Search for the cell housing the specified text and yield its (x, y) center coordinate. 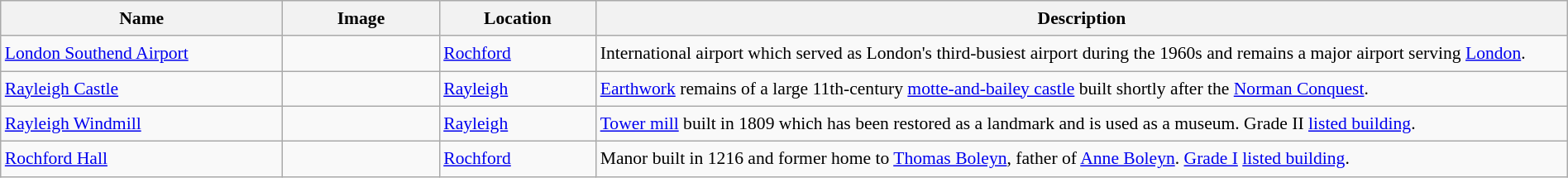
International airport which served as London's third-busiest airport during the 1960s and remains a major airport serving London. (1082, 55)
Manor built in 1216 and former home to Thomas Boleyn, father of Anne Boleyn. Grade I listed building. (1082, 159)
Rayleigh Castle (142, 89)
Image (361, 18)
Rochford Hall (142, 159)
Rayleigh Windmill (142, 124)
Location (518, 18)
Description (1082, 18)
Name (142, 18)
London Southend Airport (142, 55)
Earthwork remains of a large 11th-century motte-and-bailey castle built shortly after the Norman Conquest. (1082, 89)
Tower mill built in 1809 which has been restored as a landmark and is used as a museum. Grade II listed building. (1082, 124)
